Locate the cell with the specified text and output its [x, y] center coordinate. 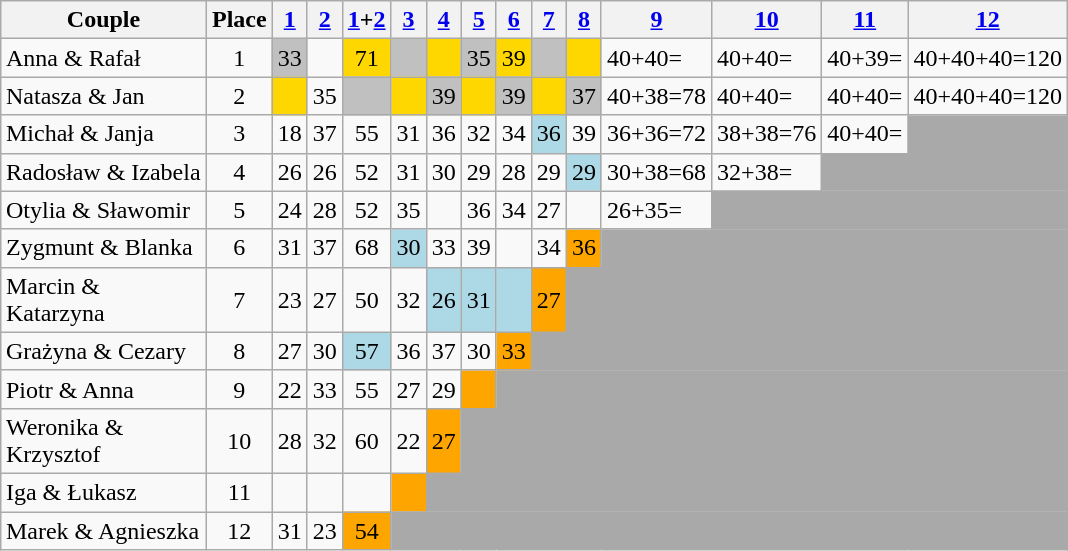
Radosław & Izabela [103, 172]
Piotr & Anna [103, 389]
40+39= [865, 58]
Natasza & Jan [103, 96]
Grażyna & Cezary [103, 351]
Iga & Łukasz [103, 492]
50 [366, 300]
Place [240, 20]
Weronika & Krzysztof [103, 440]
68 [366, 248]
26+35= [656, 210]
54 [366, 531]
60 [366, 440]
1+2 [366, 20]
30+38=68 [656, 172]
Anna & Rafał [103, 58]
Marcin & Katarzyna [103, 300]
36+36=72 [656, 134]
57 [366, 351]
18 [290, 134]
Marek & Agnieszka [103, 531]
32+38= [767, 172]
Otylia & Sławomir [103, 210]
38+38=76 [767, 134]
71 [366, 58]
Couple [103, 20]
24 [290, 210]
40+38=78 [656, 96]
Zygmunt & Blanka [103, 248]
Michał & Janja [103, 134]
